From the cell containing the given text, extract its center point as [x, y] coordinate. 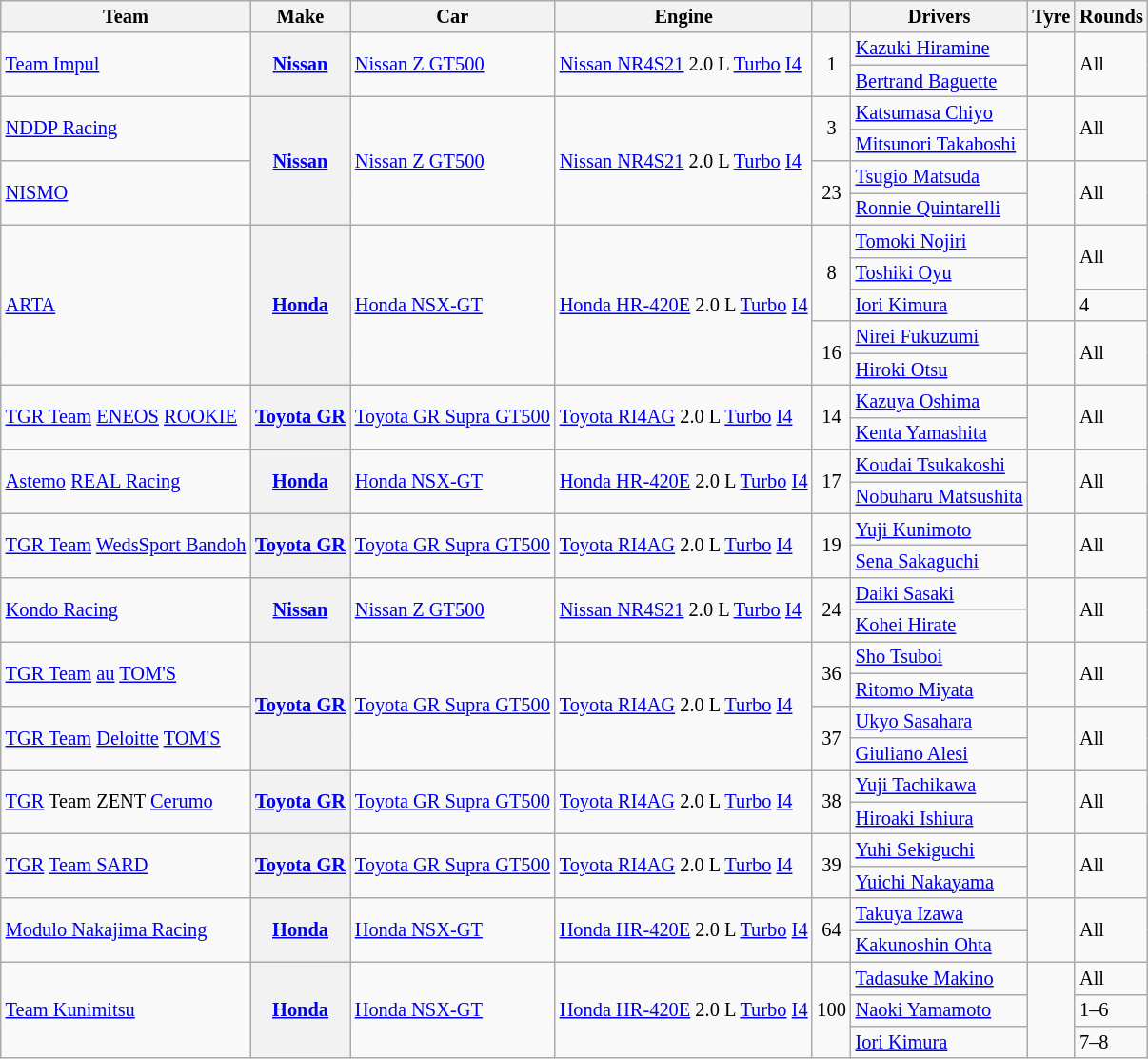
TGR Team ENEOS ROOKIE [126, 417]
Daiki Sasaki [940, 593]
Naoki Yamamoto [940, 1010]
23 [831, 192]
NDDP Racing [126, 128]
Tyre [1051, 16]
36 [831, 672]
100 [831, 1009]
Make [301, 16]
Takuya Izawa [940, 914]
Kakunoshin Ohta [940, 946]
Car [453, 16]
NISMO [126, 192]
Kazuya Oshima [940, 401]
Nobuharu Matsushita [940, 497]
Yuhi Sekiguchi [940, 849]
Drivers [940, 16]
Giuliano Alesi [940, 753]
17 [831, 482]
Astemo REAL Racing [126, 482]
Sena Sakaguchi [940, 561]
Kazuki Hiramine [940, 49]
1–6 [1112, 1010]
Mitsunori Takaboshi [940, 145]
4 [1112, 305]
38 [831, 802]
19 [831, 545]
Tomoki Nojiri [940, 241]
8 [831, 272]
TGR Team SARD [126, 865]
Yuji Tachikawa [940, 786]
TGR Team ZENT Cerumo [126, 802]
Rounds [1112, 16]
37 [831, 737]
TGR Team WedsSport Bandoh [126, 545]
3 [831, 128]
Yuji Kunimoto [940, 529]
Tadasuke Makino [940, 978]
Ukyo Sasahara [940, 722]
Yuichi Nakayama [940, 882]
39 [831, 865]
Sho Tsuboi [940, 657]
Ronnie Quintarelli [940, 209]
Bertrand Baguette [940, 81]
Modulo Nakajima Racing [126, 929]
64 [831, 929]
ARTA [126, 305]
16 [831, 352]
1 [831, 65]
Kohei Hirate [940, 626]
Toshiki Oyu [940, 273]
Katsumasa Chiyo [940, 112]
Hiroki Otsu [940, 370]
TGR Team Deloitte TOM'S [126, 737]
Kenta Yamashita [940, 433]
Kondo Racing [126, 609]
Ritomo Miyata [940, 689]
Team Impul [126, 65]
24 [831, 609]
Tsugio Matsuda [940, 177]
Team [126, 16]
Nirei Fukuzumi [940, 337]
TGR Team au TOM'S [126, 672]
Engine [683, 16]
14 [831, 417]
Hiroaki Ishiura [940, 818]
Koudai Tsukakoshi [940, 466]
7–8 [1112, 1042]
Team Kunimitsu [126, 1009]
